From the cell containing the given text, extract its center point as (x, y) coordinate. 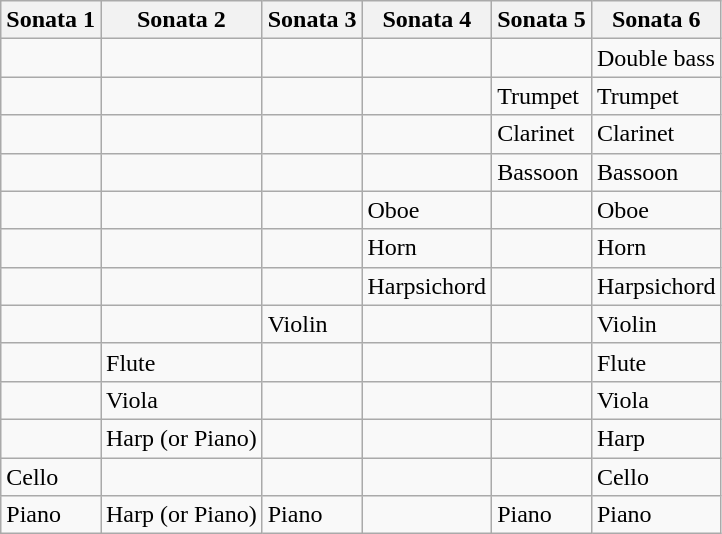
Sonata 5 (542, 20)
Harp (656, 438)
Double bass (656, 58)
Sonata 6 (656, 20)
Sonata 3 (312, 20)
Sonata 1 (51, 20)
Sonata 2 (181, 20)
Sonata 4 (427, 20)
